Scan for the cell matching the given text and deliver its (X, Y) coordinate at center. 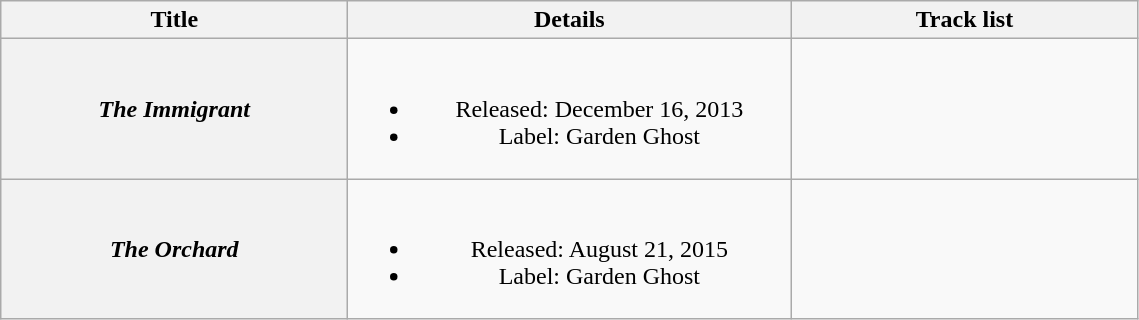
Released: August 21, 2015Label: Garden Ghost (570, 249)
Released: December 16, 2013Label: Garden Ghost (570, 109)
Title (174, 20)
Details (570, 20)
The Orchard (174, 249)
Track list (964, 20)
The Immigrant (174, 109)
